Detect which cell encompasses the target text, then output its [X, Y] center coordinate. 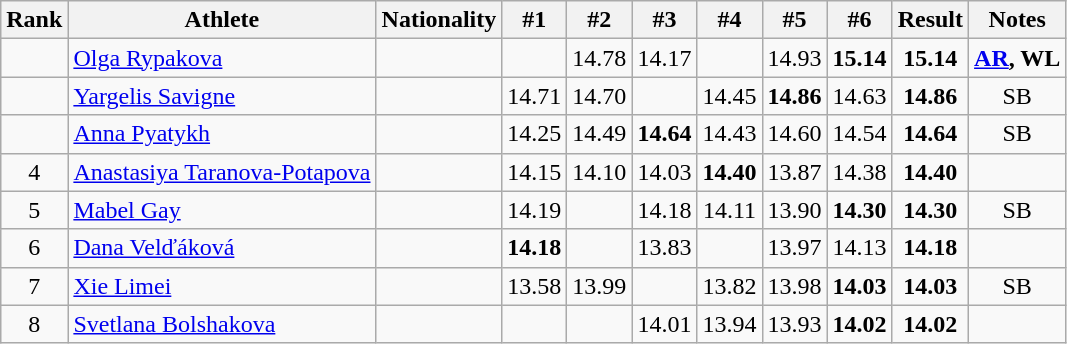
13.87 [794, 172]
14.49 [600, 134]
Rank [34, 20]
14.10 [600, 172]
Dana Velďáková [222, 248]
Nationality [439, 20]
#1 [534, 20]
Mabel Gay [222, 210]
14.43 [730, 134]
14.15 [534, 172]
5 [34, 210]
14.60 [794, 134]
14.01 [664, 324]
14.71 [534, 96]
14.93 [794, 58]
Xie Limei [222, 286]
Notes [1018, 20]
4 [34, 172]
Athlete [222, 20]
#2 [600, 20]
Yargelis Savigne [222, 96]
Result [930, 20]
14.11 [730, 210]
14.78 [600, 58]
AR, WL [1018, 58]
13.98 [794, 286]
13.94 [730, 324]
13.58 [534, 286]
6 [34, 248]
14.63 [860, 96]
13.93 [794, 324]
14.25 [534, 134]
Anna Pyatykh [222, 134]
8 [34, 324]
14.38 [860, 172]
13.99 [600, 286]
14.70 [600, 96]
#5 [794, 20]
13.82 [730, 286]
#6 [860, 20]
#4 [730, 20]
14.17 [664, 58]
13.83 [664, 248]
Olga Rypakova [222, 58]
7 [34, 286]
13.90 [794, 210]
13.97 [794, 248]
14.45 [730, 96]
Svetlana Bolshakova [222, 324]
#3 [664, 20]
Anastasiya Taranova-Potapova [222, 172]
14.19 [534, 210]
14.54 [860, 134]
14.13 [860, 248]
